For the text-containing cell, return its midpoint in [x, y] coordinate format. 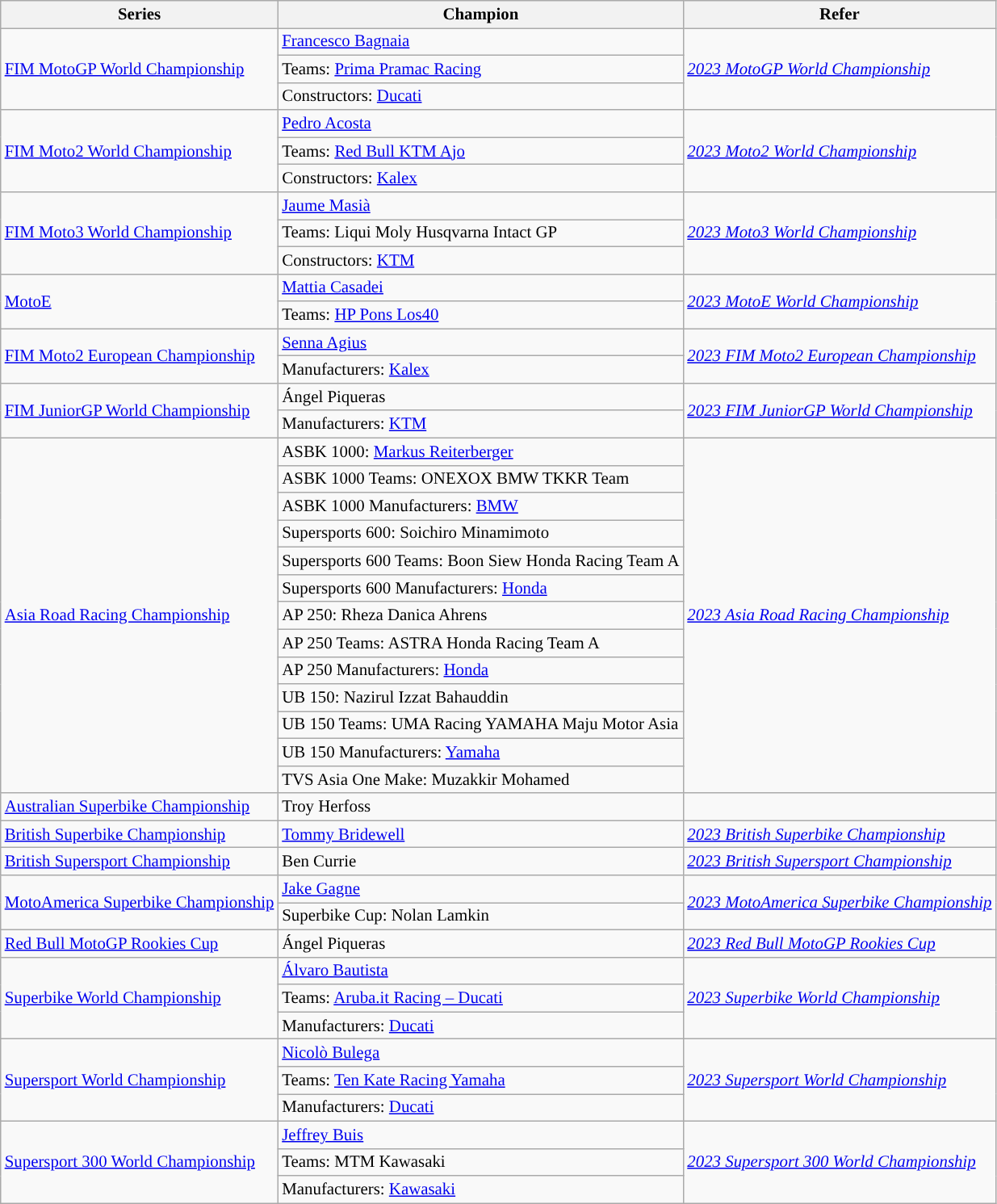
Champion [480, 15]
Troy Herfoss [480, 807]
Superbike World Championship [140, 998]
Mattia Casadei [480, 287]
Teams: MTM Kawasaki [480, 1162]
FIM Moto2 European Championship [140, 356]
Red Bull MotoGP Rookies Cup [140, 943]
Francesco Bagnaia [480, 41]
2023 Moto2 World Championship [840, 151]
Series [140, 15]
FIM JuniorGP World Championship [140, 410]
Manufacturers: KTM [480, 424]
2023 Supersport World Championship [840, 1080]
Teams: Aruba.it Racing – Ducati [480, 998]
UB 150: Nazirul Izzat Bahauddin [480, 698]
2023 Supersport 300 World Championship [840, 1162]
Australian Superbike Championship [140, 807]
Superbike Cup: Nolan Lamkin [480, 917]
Supersport World Championship [140, 1080]
ASBK 1000 Manufacturers: BMW [480, 506]
AP 250: Rheza Danica Ahrens [480, 615]
MotoAmerica Superbike Championship [140, 903]
2023 Red Bull MotoGP Rookies Cup [840, 943]
2023 MotoE World Championship [840, 301]
FIM Moto3 World Championship [140, 233]
2023 British Superbike Championship [840, 834]
ASBK 1000 Teams: ONEXOX BMW TKKR Team [480, 479]
TVS Asia One Make: Muzakkir Mohamed [480, 779]
Pedro Acosta [480, 124]
Supersports 600 Manufacturers: Honda [480, 588]
Ben Currie [480, 862]
Manufacturers: Kawasaki [480, 1189]
ASBK 1000: Markus Reiterberger [480, 451]
Teams: Prima Pramac Racing [480, 69]
Refer [840, 15]
2023 MotoGP World Championship [840, 69]
AP 250 Teams: ASTRA Honda Racing Team A [480, 643]
FIM MotoGP World Championship [140, 69]
Supersports 600 Teams: Boon Siew Honda Racing Team A [480, 561]
Constructors: KTM [480, 260]
Jeffrey Buis [480, 1135]
Supersports 600: Soichiro Minamimoto [480, 534]
FIM Moto2 World Championship [140, 151]
2023 Asia Road Racing Championship [840, 615]
Teams: Liqui Moly Husqvarna Intact GP [480, 233]
British Supersport Championship [140, 862]
2023 FIM JuniorGP World Championship [840, 410]
Jaume Masià [480, 206]
Constructors: Kalex [480, 178]
UB 150 Manufacturers: Yamaha [480, 752]
Teams: HP Pons Los40 [480, 315]
Jake Gagne [480, 889]
British Superbike Championship [140, 834]
Manufacturers: Kalex [480, 370]
Nicolò Bulega [480, 1053]
Asia Road Racing Championship [140, 615]
Supersport 300 World Championship [140, 1162]
2023 Moto3 World Championship [840, 233]
Teams: Ten Kate Racing Yamaha [480, 1080]
2023 Superbike World Championship [840, 998]
Teams: Red Bull KTM Ajo [480, 151]
Senna Agius [480, 342]
Álvaro Bautista [480, 971]
Tommy Bridewell [480, 834]
MotoE [140, 301]
AP 250 Manufacturers: Honda [480, 670]
2023 British Supersport Championship [840, 862]
Constructors: Ducati [480, 96]
2023 MotoAmerica Superbike Championship [840, 903]
2023 FIM Moto2 European Championship [840, 356]
UB 150 Teams: UMA Racing YAMAHA Maju Motor Asia [480, 725]
